Search for the cell housing the specified text and yield its (x, y) center coordinate. 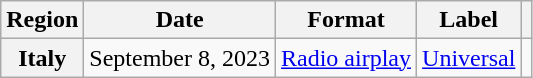
September 8, 2023 (180, 58)
Date (180, 20)
Label (469, 20)
Universal (469, 58)
Italy (42, 58)
Region (42, 20)
Radio airplay (346, 58)
Format (346, 20)
